For the text-containing cell, return its midpoint in (x, y) coordinate format. 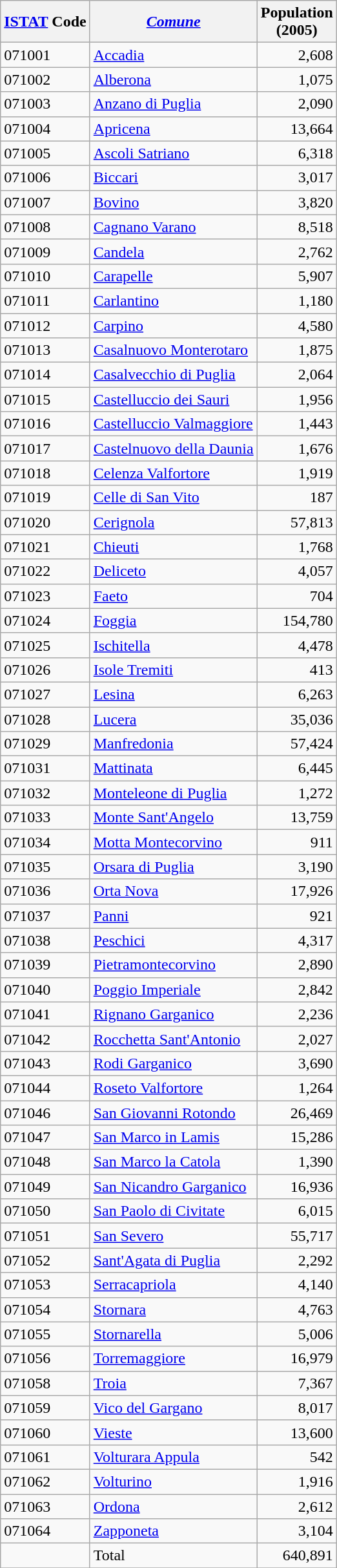
Motta Montecorvino (173, 842)
071055 (45, 1334)
071062 (45, 1481)
6,015 (297, 1211)
071023 (45, 596)
911 (297, 842)
Total (173, 1556)
6,445 (297, 768)
Apricena (173, 129)
071040 (45, 990)
Anzano di Puglia (173, 104)
16,936 (297, 1187)
Pietramontecorvino (173, 965)
55,717 (297, 1236)
2,612 (297, 1507)
071011 (45, 301)
Alberona (173, 79)
071022 (45, 571)
071046 (45, 1112)
071028 (45, 719)
1,676 (297, 449)
1,768 (297, 547)
Chieuti (173, 547)
8,017 (297, 1408)
071020 (45, 522)
071014 (45, 375)
2,064 (297, 375)
1,443 (297, 424)
2,236 (297, 1014)
Cagnano Varano (173, 227)
071002 (45, 79)
ISTAT Code (45, 22)
Orsara di Puglia (173, 867)
2,027 (297, 1039)
071007 (45, 202)
Deliceto (173, 571)
Castelluccio dei Sauri (173, 399)
071063 (45, 1507)
542 (297, 1457)
Population (2005) (297, 22)
071061 (45, 1457)
1,916 (297, 1481)
5,006 (297, 1334)
1,875 (297, 350)
704 (297, 596)
Vico del Gargano (173, 1408)
Comune (173, 22)
2,090 (297, 104)
Poggio Imperiale (173, 990)
1,180 (297, 301)
071048 (45, 1162)
071031 (45, 768)
Orta Nova (173, 891)
Monte Sant'Angelo (173, 818)
San Marco la Catola (173, 1162)
4,763 (297, 1309)
1,919 (297, 473)
Monteleone di Puglia (173, 793)
071047 (45, 1138)
Vieste (173, 1432)
4,580 (297, 325)
Accadia (173, 55)
071051 (45, 1236)
6,318 (297, 153)
1,075 (297, 79)
2,890 (297, 965)
071036 (45, 891)
071018 (45, 473)
2,608 (297, 55)
4,140 (297, 1285)
2,842 (297, 990)
071058 (45, 1383)
3,104 (297, 1531)
San Nicandro Garganico (173, 1187)
3,690 (297, 1063)
35,036 (297, 719)
Rignano Garganico (173, 1014)
Volturara Appula (173, 1457)
071056 (45, 1359)
Faeto (173, 596)
6,263 (297, 694)
57,813 (297, 522)
Castelluccio Valmaggiore (173, 424)
071019 (45, 498)
Lesina (173, 694)
Celle di San Vito (173, 498)
Torremaggiore (173, 1359)
071010 (45, 276)
Carpino (173, 325)
Biccari (173, 178)
071037 (45, 916)
Rodi Garganico (173, 1063)
071013 (45, 350)
413 (297, 670)
8,518 (297, 227)
Ascoli Satriano (173, 153)
071025 (45, 645)
3,190 (297, 867)
7,367 (297, 1383)
Casalvecchio di Puglia (173, 375)
Roseto Valfortore (173, 1088)
Candela (173, 251)
071052 (45, 1260)
071039 (45, 965)
071024 (45, 620)
Manfredonia (173, 744)
071041 (45, 1014)
17,926 (297, 891)
071043 (45, 1063)
3,820 (297, 202)
Bovino (173, 202)
4,057 (297, 571)
071021 (45, 547)
13,664 (297, 129)
071060 (45, 1432)
1,956 (297, 399)
071033 (45, 818)
071009 (45, 251)
071029 (45, 744)
Celenza Valfortore (173, 473)
Zapponeta (173, 1531)
071044 (45, 1088)
071049 (45, 1187)
921 (297, 916)
071054 (45, 1309)
3,017 (297, 178)
071027 (45, 694)
071034 (45, 842)
071064 (45, 1531)
Sant'Agata di Puglia (173, 1260)
640,891 (297, 1556)
15,286 (297, 1138)
Troia (173, 1383)
1,264 (297, 1088)
13,600 (297, 1432)
San Paolo di Civitate (173, 1211)
Panni (173, 916)
071005 (45, 153)
Serracapriola (173, 1285)
071042 (45, 1039)
San Marco in Lamis (173, 1138)
Foggia (173, 620)
Ischitella (173, 645)
071032 (45, 793)
071003 (45, 104)
071006 (45, 178)
071035 (45, 867)
5,907 (297, 276)
071001 (45, 55)
2,762 (297, 251)
San Giovanni Rotondo (173, 1112)
Stornara (173, 1309)
071026 (45, 670)
Rocchetta Sant'Antonio (173, 1039)
Ordona (173, 1507)
1,390 (297, 1162)
13,759 (297, 818)
1,272 (297, 793)
16,979 (297, 1359)
071059 (45, 1408)
San Severo (173, 1236)
071015 (45, 399)
187 (297, 498)
2,292 (297, 1260)
26,469 (297, 1112)
071016 (45, 424)
Cerignola (173, 522)
071012 (45, 325)
4,317 (297, 940)
Castelnuovo della Daunia (173, 449)
071050 (45, 1211)
Peschici (173, 940)
57,424 (297, 744)
071038 (45, 940)
Carapelle (173, 276)
071017 (45, 449)
154,780 (297, 620)
Casalnuovo Monterotaro (173, 350)
071004 (45, 129)
Lucera (173, 719)
Mattinata (173, 768)
4,478 (297, 645)
Volturino (173, 1481)
Stornarella (173, 1334)
Isole Tremiti (173, 670)
Carlantino (173, 301)
071053 (45, 1285)
071008 (45, 227)
